Pinpoint the cell where the given text exists, returning its [X, Y] midpoint coordinate. 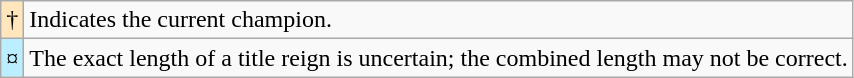
The exact length of a title reign is uncertain; the combined length may not be correct. [438, 58]
¤ [12, 58]
† [12, 20]
Indicates the current champion. [438, 20]
